Detect which cell encompasses the target text, then output its (x, y) center coordinate. 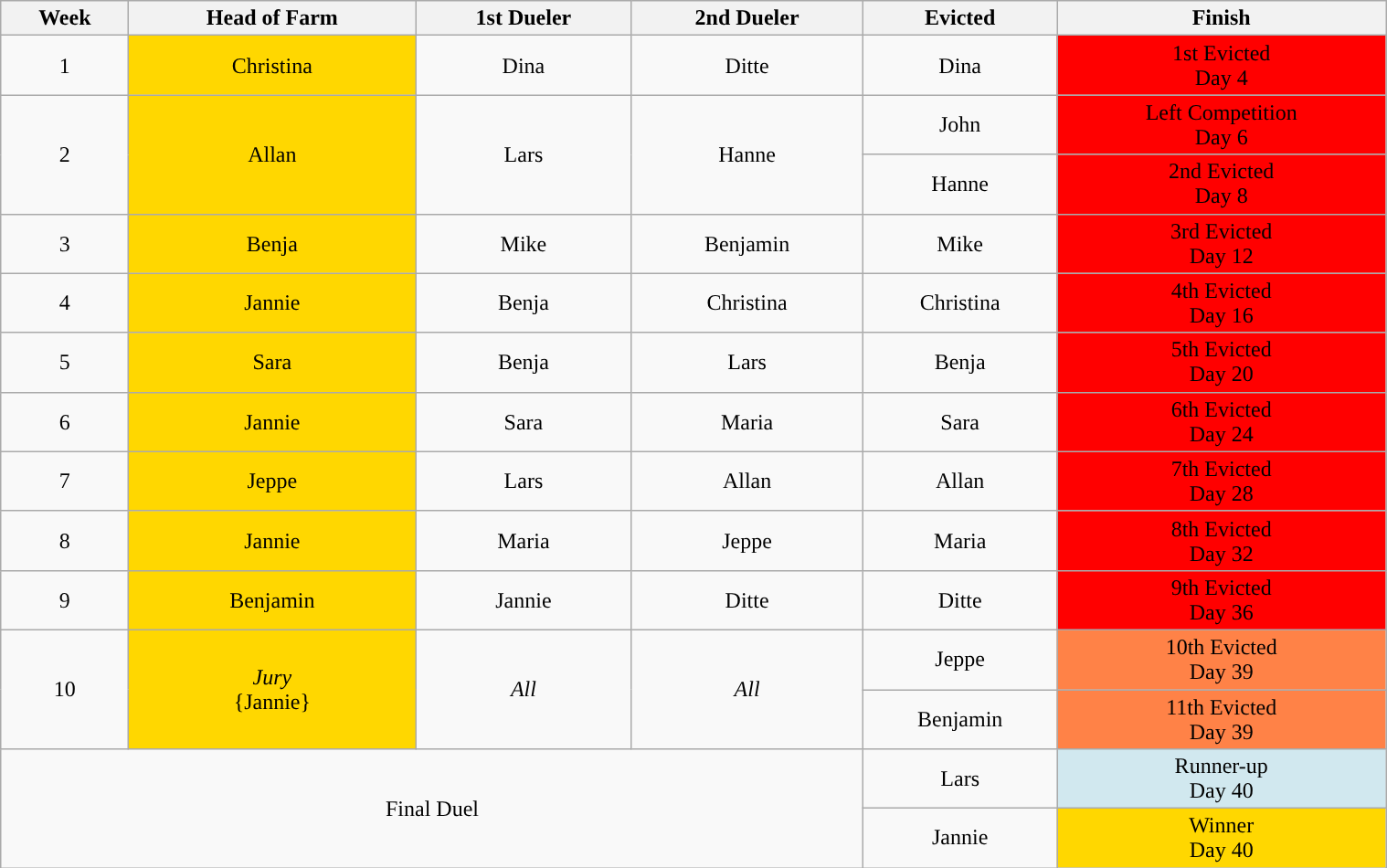
10 (64, 689)
9th EvictedDay 36 (1222, 599)
7th EvictedDay 28 (1222, 481)
Runner-upDay 40 (1222, 778)
6th EvictedDay 24 (1222, 422)
WinnerDay 40 (1222, 839)
Head of Farm (272, 18)
9 (64, 599)
Left CompetitionDay 6 (1222, 124)
1st EvictedDay 4 (1222, 66)
8 (64, 541)
Finish (1222, 18)
3rd EvictedDay 12 (1222, 243)
2nd EvictedDay 8 (1222, 185)
11th EvictedDay 39 (1222, 718)
1st Dueler (523, 18)
10th EvictedDay 39 (1222, 660)
Jury{Jannie} (272, 689)
1 (64, 66)
2nd Dueler (746, 18)
John (960, 124)
4 (64, 303)
Evicted (960, 18)
8th EvictedDay 32 (1222, 541)
Final Duel (431, 809)
Week (64, 18)
2 (64, 154)
6 (64, 422)
5th EvictedDay 20 (1222, 362)
7 (64, 481)
3 (64, 243)
4th EvictedDay 16 (1222, 303)
5 (64, 362)
